Identify which cell holds the provided text, then report its [X, Y] central coordinate. 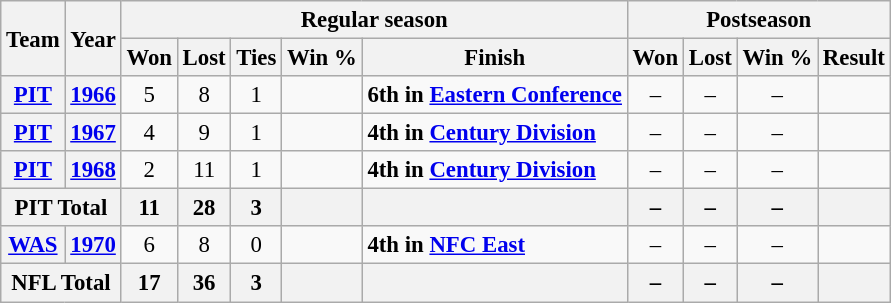
WAS [33, 245]
9 [204, 133]
1967 [93, 133]
36 [204, 283]
Year [93, 38]
Ties [256, 58]
5 [149, 95]
4th in NFC East [494, 245]
2 [149, 170]
1966 [93, 95]
6 [149, 245]
1970 [93, 245]
NFL Total [61, 283]
0 [256, 245]
Team [33, 38]
Postseason [758, 20]
17 [149, 283]
1968 [93, 170]
28 [204, 208]
PIT Total [61, 208]
Result [854, 58]
Regular season [374, 20]
6th in Eastern Conference [494, 95]
Finish [494, 58]
4 [149, 133]
